Detect which cell encompasses the target text, then output its [X, Y] center coordinate. 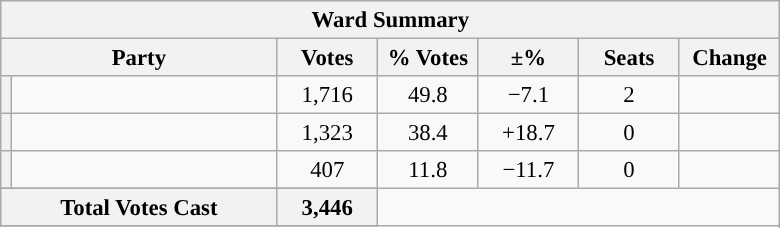
407 [328, 170]
Votes [328, 58]
38.4 [428, 133]
1,323 [328, 133]
2 [630, 95]
11.8 [428, 170]
±% [528, 58]
49.8 [428, 95]
Total Votes Cast [139, 208]
% Votes [428, 58]
Party [139, 58]
3,446 [328, 208]
Change [730, 58]
Seats [630, 58]
−7.1 [528, 95]
+18.7 [528, 133]
−11.7 [528, 170]
1,716 [328, 95]
Ward Summary [390, 20]
